Locate the cell with the specified text and output its [X, Y] center coordinate. 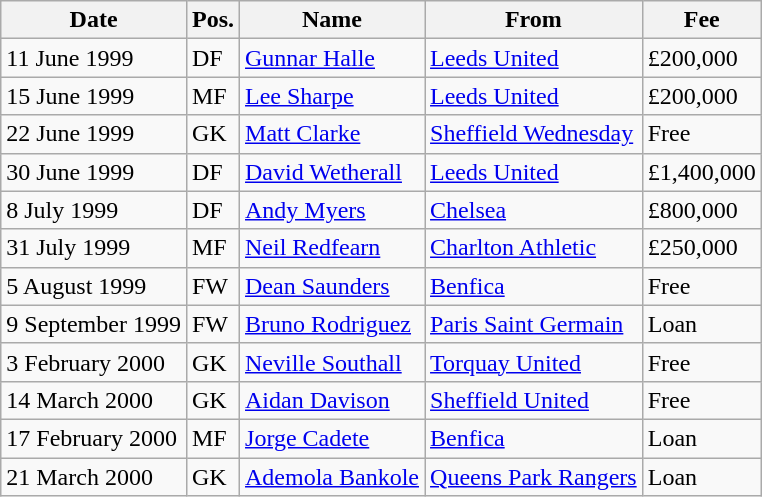
11 June 1999 [94, 58]
8 July 1999 [94, 210]
Sheffield United [534, 400]
Ademola Bankole [332, 477]
Lee Sharpe [332, 96]
Paris Saint Germain [534, 324]
Andy Myers [332, 210]
Aidan Davison [332, 400]
£800,000 [702, 210]
Gunnar Halle [332, 58]
22 June 1999 [94, 134]
Chelsea [534, 210]
£1,400,000 [702, 172]
Fee [702, 20]
Date [94, 20]
Name [332, 20]
Charlton Athletic [534, 248]
Torquay United [534, 362]
£250,000 [702, 248]
5 August 1999 [94, 286]
14 March 2000 [94, 400]
Dean Saunders [332, 286]
Sheffield Wednesday [534, 134]
Neville Southall [332, 362]
Matt Clarke [332, 134]
31 July 1999 [94, 248]
30 June 1999 [94, 172]
17 February 2000 [94, 438]
From [534, 20]
Bruno Rodriguez [332, 324]
9 September 1999 [94, 324]
Queens Park Rangers [534, 477]
Pos. [212, 20]
3 February 2000 [94, 362]
Neil Redfearn [332, 248]
21 March 2000 [94, 477]
15 June 1999 [94, 96]
Jorge Cadete [332, 438]
David Wetherall [332, 172]
